Output the (X, Y) coordinate of the center of the cell containing the given text.  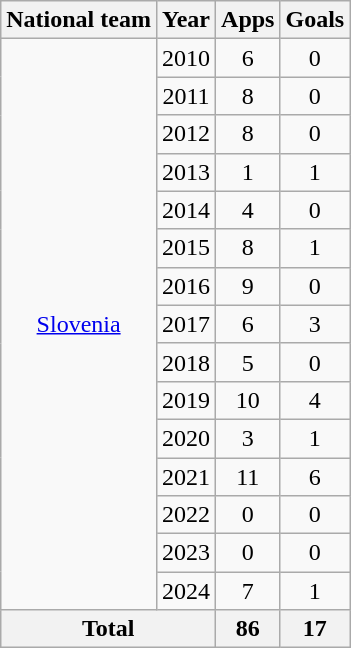
National team (79, 20)
2015 (186, 248)
2021 (186, 477)
2022 (186, 515)
2020 (186, 438)
2016 (186, 286)
Goals (315, 20)
17 (315, 629)
86 (248, 629)
9 (248, 286)
2014 (186, 210)
2024 (186, 591)
11 (248, 477)
5 (248, 362)
2018 (186, 362)
Apps (248, 20)
2012 (186, 134)
2023 (186, 553)
Year (186, 20)
7 (248, 591)
2013 (186, 172)
10 (248, 400)
2017 (186, 324)
Total (108, 629)
2010 (186, 58)
2011 (186, 96)
Slovenia (79, 324)
2019 (186, 400)
